Capture the cell that displays the provided text and extract its (X, Y) central coordinate. 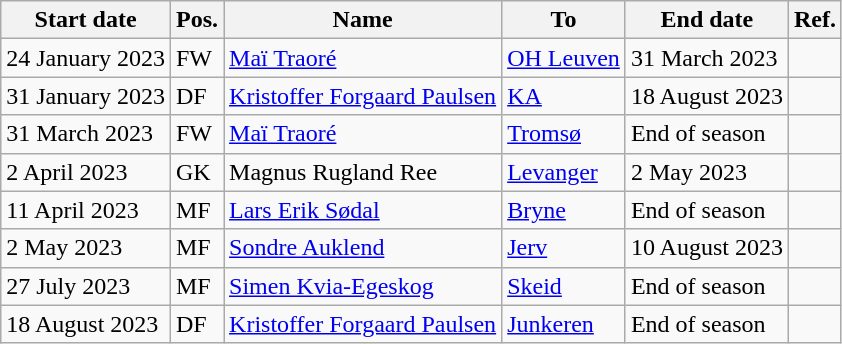
11 April 2023 (86, 210)
Start date (86, 20)
Ref. (814, 20)
To (564, 20)
Pos. (196, 20)
Levanger (564, 172)
Sondre Auklend (363, 248)
Magnus Rugland Ree (363, 172)
OH Leuven (564, 58)
Bryne (564, 210)
End date (706, 20)
Tromsø (564, 134)
27 July 2023 (86, 286)
Name (363, 20)
10 August 2023 (706, 248)
31 January 2023 (86, 96)
Jerv (564, 248)
Junkeren (564, 324)
Skeid (564, 286)
Simen Kvia-Egeskog (363, 286)
Lars Erik Sødal (363, 210)
2 April 2023 (86, 172)
KA (564, 96)
24 January 2023 (86, 58)
GK (196, 172)
